Search for the cell housing the specified text and yield its (x, y) center coordinate. 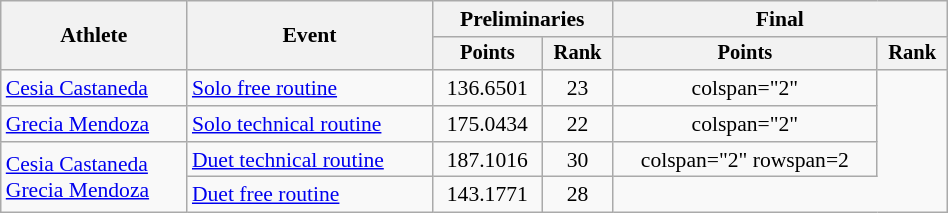
Preliminaries (522, 19)
Athlete (94, 36)
136.6501 (488, 88)
Duet free routine (310, 195)
Grecia Mendoza (94, 124)
187.1016 (488, 160)
143.1771 (488, 195)
Event (310, 36)
colspan="2" rowspan=2 (744, 160)
175.0434 (488, 124)
Cesia Castaneda (94, 88)
23 (578, 88)
28 (578, 195)
Solo free routine (310, 88)
Final (780, 19)
22 (578, 124)
Solo technical routine (310, 124)
Duet technical routine (310, 160)
Cesia CastanedaGrecia Mendoza (94, 178)
30 (578, 160)
